Output the [x, y] coordinate of the center of the cell containing the given text.  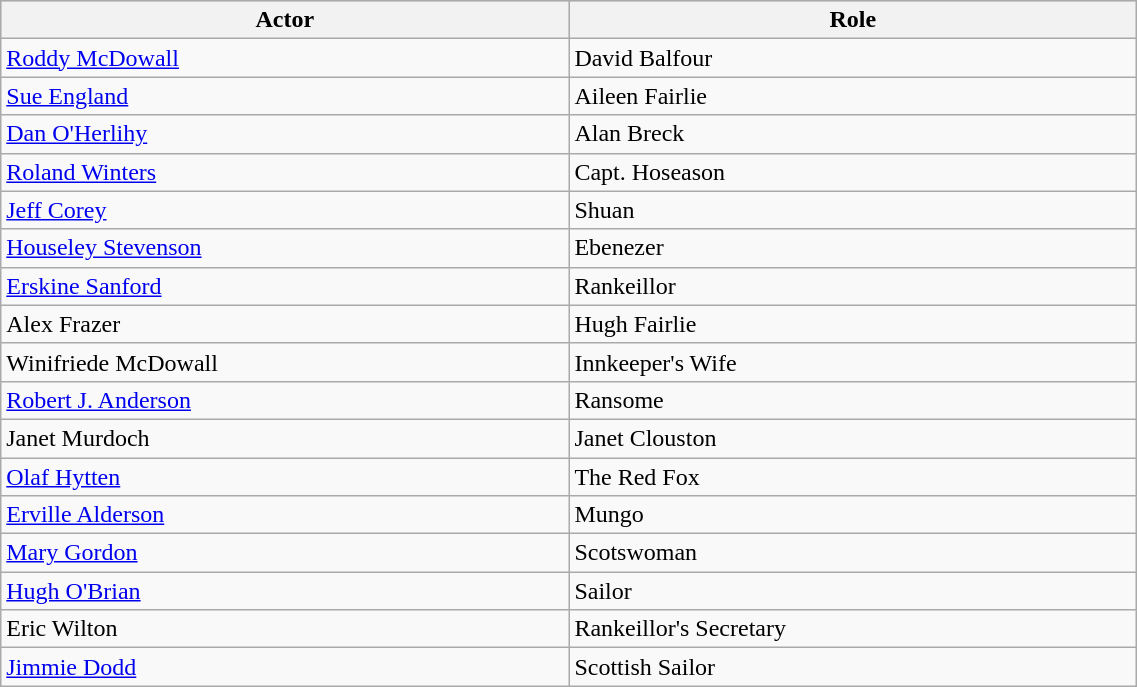
Scottish Sailor [853, 667]
Erskine Sanford [285, 286]
Capt. Hoseason [853, 172]
Hugh Fairlie [853, 324]
Aileen Fairlie [853, 96]
Rankeillor's Secretary [853, 629]
Alan Breck [853, 134]
Winifriede McDowall [285, 362]
Sailor [853, 591]
Erville Alderson [285, 515]
Eric Wilton [285, 629]
Olaf Hytten [285, 477]
Innkeeper's Wife [853, 362]
Actor [285, 20]
Hugh O'Brian [285, 591]
Shuan [853, 210]
David Balfour [853, 58]
Mary Gordon [285, 553]
Ransome [853, 400]
Jeff Corey [285, 210]
Roland Winters [285, 172]
Jimmie Dodd [285, 667]
Roddy McDowall [285, 58]
Janet Clouston [853, 438]
Ebenezer [853, 248]
Alex Frazer [285, 324]
Houseley Stevenson [285, 248]
Robert J. Anderson [285, 400]
Role [853, 20]
Rankeillor [853, 286]
The Red Fox [853, 477]
Dan O'Herlihy [285, 134]
Sue England [285, 96]
Mungo [853, 515]
Janet Murdoch [285, 438]
Scotswoman [853, 553]
